Capture the cell that displays the provided text and extract its (x, y) central coordinate. 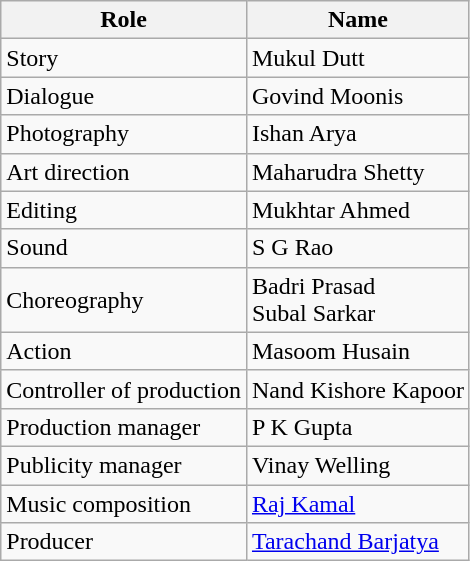
Photography (124, 134)
P K Gupta (358, 427)
Mukhtar Ahmed (358, 210)
Art direction (124, 172)
Masoom Husain (358, 351)
Tarachand Barjatya (358, 542)
Sound (124, 248)
Producer (124, 542)
Maharudra Shetty (358, 172)
Publicity manager (124, 465)
Action (124, 351)
Vinay Welling (358, 465)
Editing (124, 210)
Dialogue (124, 96)
Music composition (124, 503)
Raj Kamal (358, 503)
Nand Kishore Kapoor (358, 389)
S G Rao (358, 248)
Role (124, 20)
Production manager (124, 427)
Mukul Dutt (358, 58)
Controller of production (124, 389)
Choreography (124, 300)
Govind Moonis (358, 96)
Ishan Arya (358, 134)
Name (358, 20)
Story (124, 58)
Badri PrasadSubal Sarkar (358, 300)
